Search for the cell housing the specified text and yield its (X, Y) center coordinate. 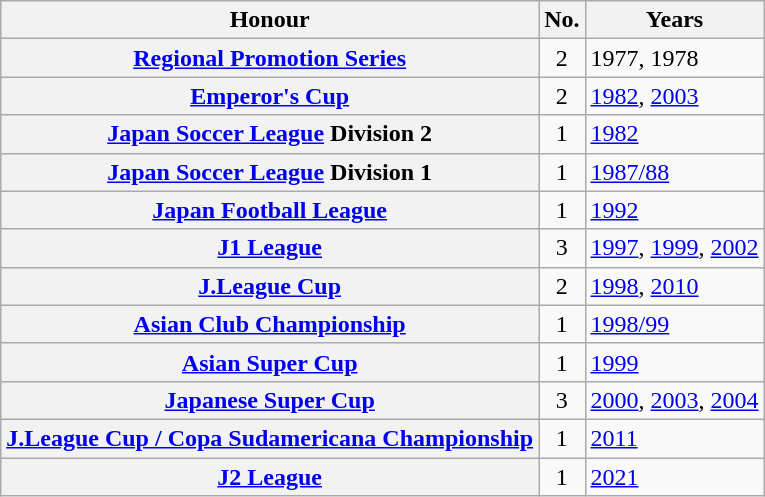
1998, 2010 (674, 286)
Regional Promotion Series (270, 58)
Japan Football League (270, 210)
1982 (674, 134)
2021 (674, 477)
1998/99 (674, 324)
1999 (674, 362)
1977, 1978 (674, 58)
Japan Soccer League Division 2 (270, 134)
Asian Club Championship (270, 324)
No. (562, 20)
Japan Soccer League Division 1 (270, 172)
2000, 2003, 2004 (674, 400)
J.League Cup / Copa Sudamericana Championship (270, 438)
Emperor's Cup (270, 96)
1982, 2003 (674, 96)
Asian Super Cup (270, 362)
1987/88 (674, 172)
Honour (270, 20)
J.League Cup (270, 286)
J1 League (270, 248)
1992 (674, 210)
J2 League (270, 477)
Years (674, 20)
1997, 1999, 2002 (674, 248)
2011 (674, 438)
Japanese Super Cup (270, 400)
